Return the (x, y) coordinate for the center point of the cell that contains the specified text.  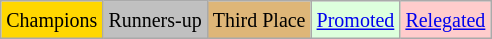
Third Place (259, 20)
Promoted (356, 20)
Relegated (446, 20)
Runners-up (155, 20)
Champions (52, 20)
